Find where the given text appears and provide that cell's center as (x, y) coordinate. 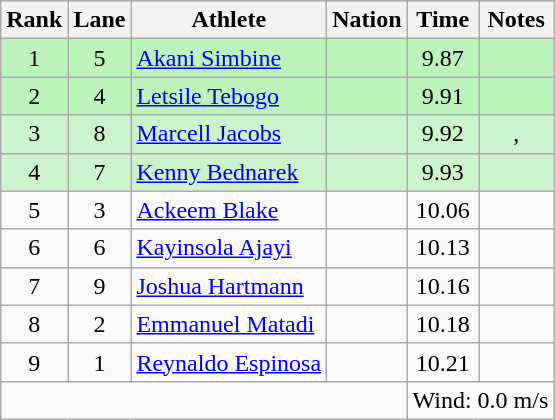
Athlete (229, 20)
Rank (34, 20)
Letsile Tebogo (229, 96)
9.92 (443, 134)
9.91 (443, 96)
Joshua Hartmann (229, 286)
Ackeem Blake (229, 210)
10.21 (443, 362)
Time (443, 20)
Marcell Jacobs (229, 134)
Kenny Bednarek (229, 172)
Reynaldo Espinosa (229, 362)
10.18 (443, 324)
Akani Simbine (229, 58)
10.16 (443, 286)
, (516, 134)
Notes (516, 20)
9.93 (443, 172)
Lane (100, 20)
Nation (367, 20)
10.13 (443, 248)
Emmanuel Matadi (229, 324)
9.87 (443, 58)
10.06 (443, 210)
Wind: 0.0 m/s (480, 400)
Kayinsola Ajayi (229, 248)
